Return the (X, Y) coordinate for the center point of the cell that contains the specified text.  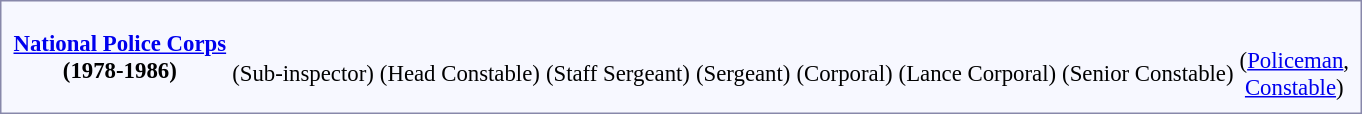
(Lance Corporal) (977, 60)
(Head Constable) (460, 60)
National Police Corps(1978-1986) (120, 57)
(Staff Sergeant) (618, 60)
(Policeman, Constable) (1294, 60)
(Senior Constable) (1148, 60)
(Corporal) (844, 60)
(Sergeant) (742, 60)
(Sub-inspector) (304, 60)
